Identify which cell holds the provided text, then report its [X, Y] central coordinate. 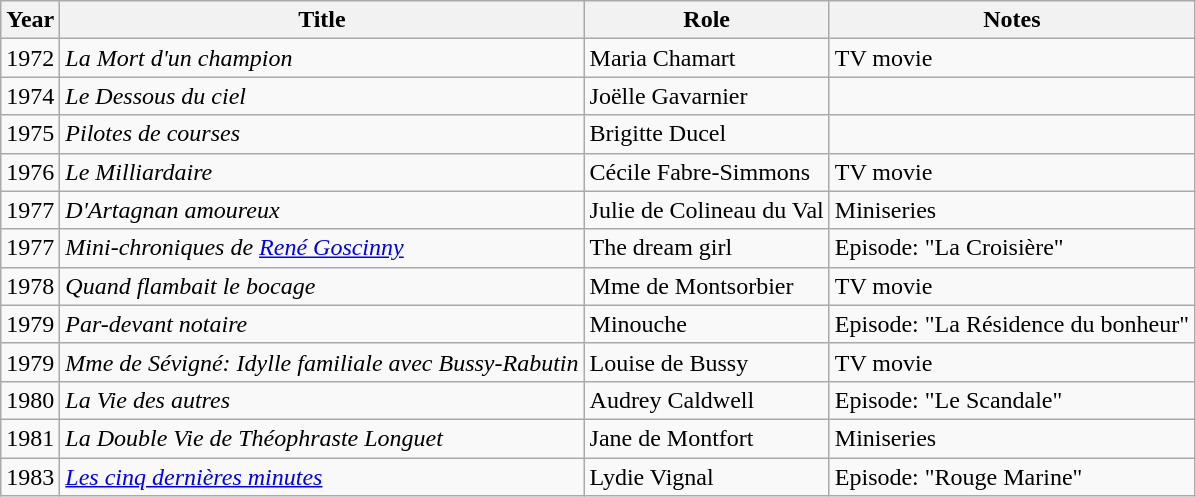
Title [322, 20]
1974 [30, 96]
Les cinq dernières minutes [322, 477]
1976 [30, 172]
La Vie des autres [322, 400]
D'Artagnan amoureux [322, 210]
Episode: "La Résidence du bonheur" [1012, 324]
Par-devant notaire [322, 324]
1978 [30, 286]
1980 [30, 400]
Lydie Vignal [706, 477]
1972 [30, 58]
La Double Vie de Théophraste Longuet [322, 438]
Quand flambait le bocage [322, 286]
Mme de Sévigné: Idylle familiale avec Bussy-Rabutin [322, 362]
Maria Chamart [706, 58]
Episode: "Le Scandale" [1012, 400]
1975 [30, 134]
The dream girl [706, 248]
Le Dessous du ciel [322, 96]
Audrey Caldwell [706, 400]
Cécile Fabre-Simmons [706, 172]
Louise de Bussy [706, 362]
Pilotes de courses [322, 134]
Brigitte Ducel [706, 134]
Julie de Colineau du Val [706, 210]
Year [30, 20]
Minouche [706, 324]
Episode: "La Croisière" [1012, 248]
1983 [30, 477]
Mme de Montsorbier [706, 286]
Joëlle Gavarnier [706, 96]
Jane de Montfort [706, 438]
Notes [1012, 20]
Role [706, 20]
Mini-chroniques de René Goscinny [322, 248]
Le Milliardaire [322, 172]
Episode: "Rouge Marine" [1012, 477]
1981 [30, 438]
La Mort d'un champion [322, 58]
